Extract the (X, Y) coordinate from the center of the cell holding the provided text.  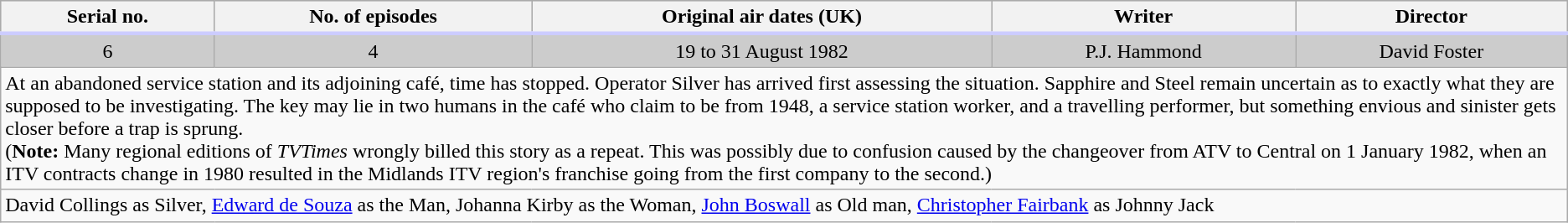
P.J. Hammond (1144, 50)
No. of episodes (374, 18)
4 (374, 50)
Writer (1144, 18)
Serial no. (107, 18)
David Foster (1431, 50)
19 to 31 August 1982 (762, 50)
Original air dates (UK) (762, 18)
6 (107, 50)
David Collings as Silver, Edward de Souza as the Man, Johanna Kirby as the Woman, John Boswall as Old man, Christopher Fairbank as Johnny Jack (784, 205)
Director (1431, 18)
